From the cell containing the given text, extract its center point as [x, y] coordinate. 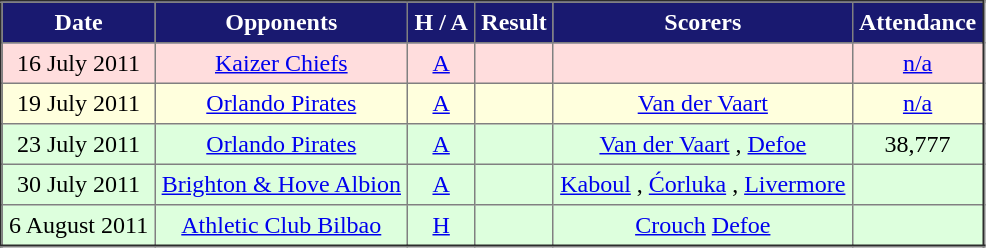
16 July 2011 [78, 63]
Athletic Club Bilbao [282, 226]
Van der Vaart , Defoe [702, 144]
38,777 [918, 144]
Result [514, 22]
19 July 2011 [78, 103]
Opponents [282, 22]
30 July 2011 [78, 184]
Crouch Defoe [702, 226]
Kaizer Chiefs [282, 63]
Date [78, 22]
H / A [442, 22]
6 August 2011 [78, 226]
Brighton & Hove Albion [282, 184]
Van der Vaart [702, 103]
H [442, 226]
Attendance [918, 22]
23 July 2011 [78, 144]
Scorers [702, 22]
Kaboul , Ćorluka , Livermore [702, 184]
